Capture the cell that displays the provided text and extract its [x, y] central coordinate. 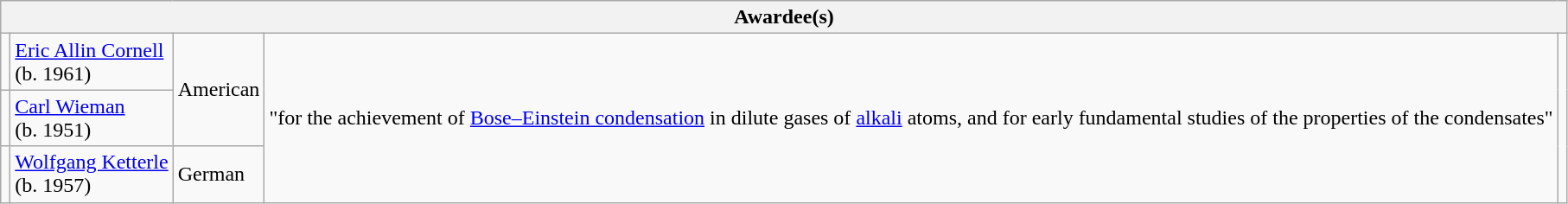
German [219, 175]
American [219, 90]
Eric Allin Cornell(b. 1961) [92, 62]
Wolfgang Ketterle(b. 1957) [92, 175]
Carl Wieman(b. 1951) [92, 118]
Awardee(s) [784, 17]
